Return the [X, Y] coordinate for the center point of the cell that contains the specified text.  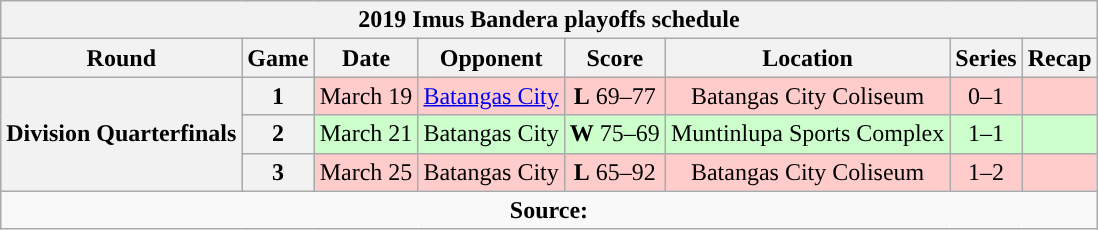
W 75–69 [614, 134]
L 69–77 [614, 96]
3 [278, 172]
Date [366, 58]
Score [614, 58]
Series [986, 58]
Recap [1060, 58]
1 [278, 96]
March 21 [366, 134]
Muntinlupa Sports Complex [807, 134]
March 25 [366, 172]
1–1 [986, 134]
2019 Imus Bandera playoffs schedule [549, 20]
Division Quarterfinals [122, 134]
March 19 [366, 96]
2 [278, 134]
Location [807, 58]
Source: [549, 210]
0–1 [986, 96]
Opponent [491, 58]
L 65–92 [614, 172]
Round [122, 58]
Game [278, 58]
1–2 [986, 172]
